Return [X, Y] of the center of cell containing provided text 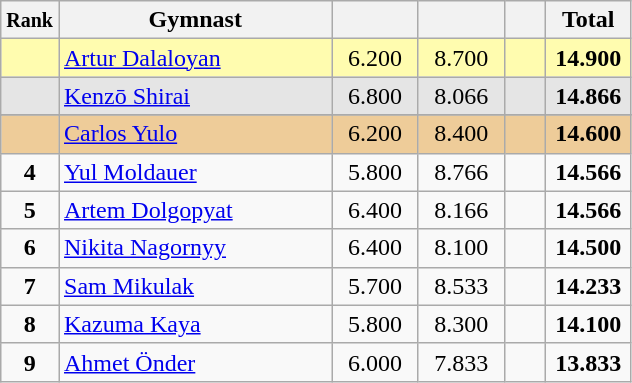
6.800 [375, 96]
8.166 [461, 210]
4 [30, 172]
5 [30, 210]
Ahmet Önder [195, 362]
14.500 [588, 248]
Kenzō Shirai [195, 96]
8.400 [461, 134]
14.900 [588, 58]
Gymnast [195, 20]
14.866 [588, 96]
7.833 [461, 362]
Yul Moldauer [195, 172]
14.100 [588, 324]
13.833 [588, 362]
Artur Dalaloyan [195, 58]
Sam Mikulak [195, 286]
14.600 [588, 134]
Carlos Yulo [195, 134]
14.233 [588, 286]
8.766 [461, 172]
8.300 [461, 324]
Artem Dolgopyat [195, 210]
6 [30, 248]
6.000 [375, 362]
Rank [30, 20]
7 [30, 286]
Nikita Nagornyy [195, 248]
5.700 [375, 286]
Total [588, 20]
9 [30, 362]
8.100 [461, 248]
8.066 [461, 96]
Kazuma Kaya [195, 324]
8.533 [461, 286]
8.700 [461, 58]
8 [30, 324]
